Capture the cell that displays the provided text and extract its (x, y) central coordinate. 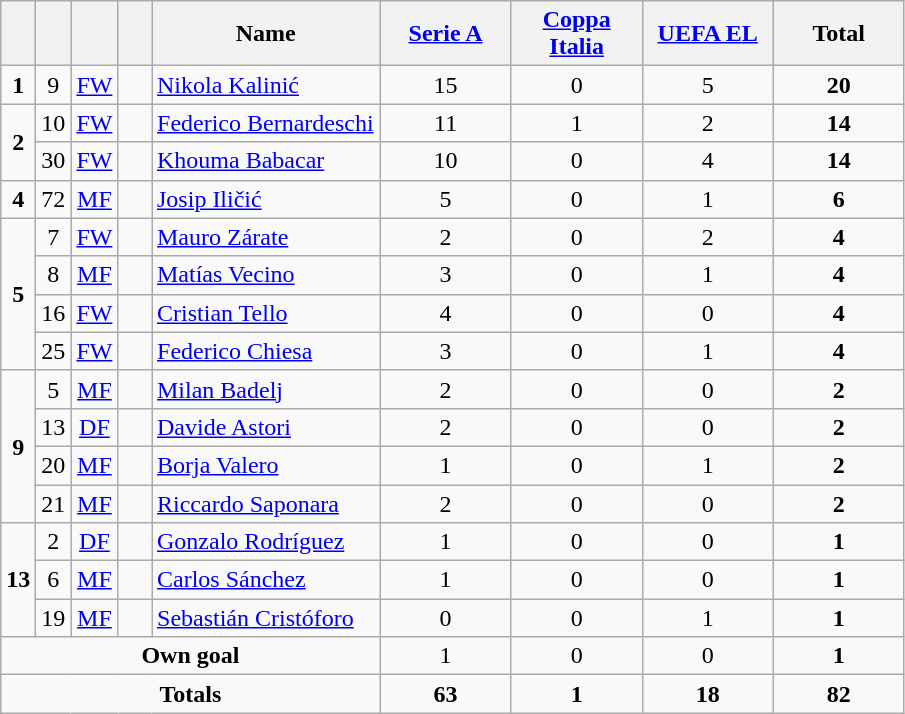
Totals (190, 694)
Own goal (190, 656)
15 (446, 85)
18 (708, 694)
Coppa Italia (576, 34)
Gonzalo Rodríguez (266, 542)
Riccardo Saponara (266, 503)
Nikola Kalinić (266, 85)
Serie A (446, 34)
72 (54, 199)
Carlos Sánchez (266, 580)
Davide Astori (266, 427)
16 (54, 313)
21 (54, 503)
Federico Chiesa (266, 351)
19 (54, 618)
30 (54, 161)
8 (54, 275)
82 (838, 694)
Mauro Zárate (266, 237)
Name (266, 34)
11 (446, 123)
Milan Badelj (266, 389)
63 (446, 694)
7 (54, 237)
UEFA EL (708, 34)
Borja Valero (266, 465)
Matías Vecino (266, 275)
Total (838, 34)
Khouma Babacar (266, 161)
Josip Iličić (266, 199)
Sebastián Cristóforo (266, 618)
Federico Bernardeschi (266, 123)
Cristian Tello (266, 313)
25 (54, 351)
